Scan for the cell matching the given text and deliver its [X, Y] coordinate at center. 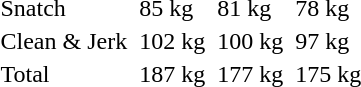
102 kg [172, 41]
100 kg [250, 41]
